Identify which cell holds the provided text, then report its (X, Y) central coordinate. 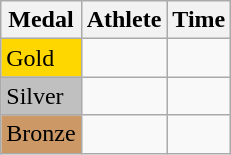
Time (199, 20)
Gold (41, 58)
Silver (41, 96)
Medal (41, 20)
Bronze (41, 134)
Athlete (124, 20)
